Find where the given text appears and provide that cell's center as [X, Y] coordinate. 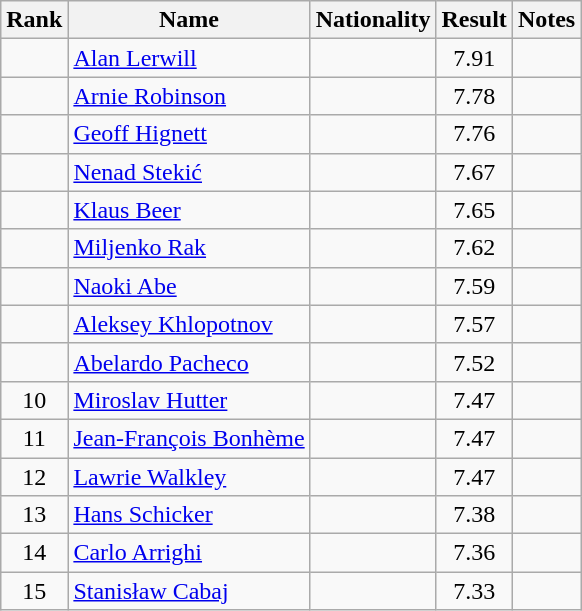
Result [474, 20]
7.33 [474, 591]
7.67 [474, 172]
Aleksey Khlopotnov [189, 324]
Name [189, 20]
7.91 [474, 58]
7.65 [474, 210]
Rank [34, 20]
7.78 [474, 96]
Nenad Stekić [189, 172]
7.59 [474, 286]
Lawrie Walkley [189, 477]
7.76 [474, 134]
11 [34, 438]
Alan Lerwill [189, 58]
Klaus Beer [189, 210]
7.38 [474, 515]
7.62 [474, 248]
10 [34, 400]
Jean-François Bonhème [189, 438]
12 [34, 477]
Arnie Robinson [189, 96]
Carlo Arrighi [189, 553]
Hans Schicker [189, 515]
Miroslav Hutter [189, 400]
15 [34, 591]
13 [34, 515]
14 [34, 553]
Miljenko Rak [189, 248]
Notes [546, 20]
Nationality [373, 20]
7.36 [474, 553]
Geoff Hignett [189, 134]
Abelardo Pacheco [189, 362]
Naoki Abe [189, 286]
7.52 [474, 362]
7.57 [474, 324]
Stanisław Cabaj [189, 591]
